Return the (X, Y) coordinate for the center point of the cell that contains the specified text.  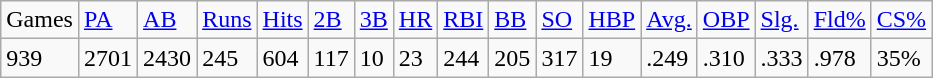
35% (901, 58)
SO (560, 20)
Avg. (670, 20)
939 (40, 58)
3B (374, 20)
.249 (670, 58)
OBP (726, 20)
10 (374, 58)
317 (560, 58)
2701 (108, 58)
244 (464, 58)
2430 (168, 58)
117 (331, 58)
AB (168, 20)
.310 (726, 58)
CS% (901, 20)
BB (512, 20)
19 (612, 58)
Games (40, 20)
.978 (840, 58)
Slg. (782, 20)
205 (512, 58)
Runs (227, 20)
23 (415, 58)
.333 (782, 58)
604 (282, 58)
RBI (464, 20)
245 (227, 58)
2B (331, 20)
Fld% (840, 20)
HR (415, 20)
PA (108, 20)
HBP (612, 20)
Hits (282, 20)
